Output the [X, Y] coordinate of the center of the cell containing the given text.  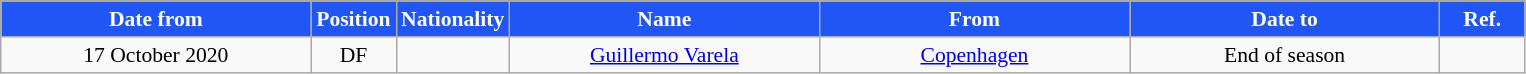
Copenhagen [974, 55]
Date from [156, 19]
From [974, 19]
DF [354, 55]
Position [354, 19]
Ref. [1482, 19]
Name [664, 19]
Date to [1285, 19]
17 October 2020 [156, 55]
End of season [1285, 55]
Guillermo Varela [664, 55]
Nationality [452, 19]
